For the text-containing cell, return its midpoint in [x, y] coordinate format. 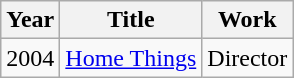
Director [248, 58]
Home Things [131, 58]
2004 [30, 58]
Title [131, 20]
Year [30, 20]
Work [248, 20]
